Capture the cell that displays the provided text and extract its (x, y) central coordinate. 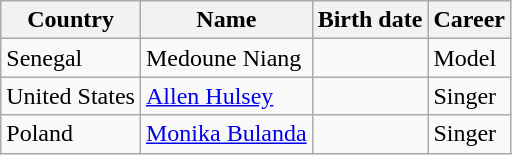
Monika Bulanda (226, 134)
Career (470, 20)
Senegal (71, 58)
Birth date (370, 20)
Model (470, 58)
Allen Hulsey (226, 96)
Country (71, 20)
Poland (71, 134)
United States (71, 96)
Name (226, 20)
Medoune Niang (226, 58)
